Capture the cell that displays the provided text and extract its (x, y) central coordinate. 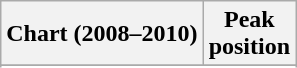
Chart (2008–2010) (102, 34)
Peakposition (249, 34)
